Capture the cell that displays the provided text and extract its [x, y] central coordinate. 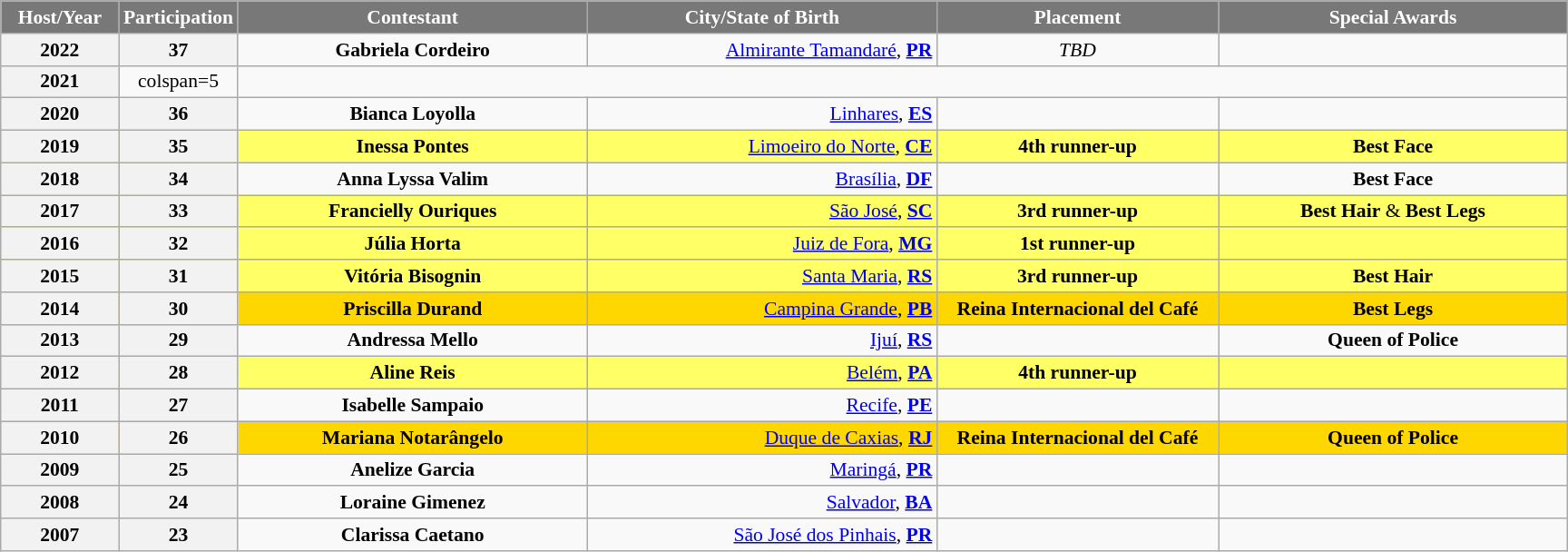
31 [178, 276]
Belém, PA [762, 373]
33 [178, 212]
2016 [60, 244]
Placement [1077, 17]
Best Hair & Best Legs [1392, 212]
35 [178, 147]
1st runner-up [1077, 244]
Clarissa Caetano [412, 535]
2018 [60, 179]
São José, SC [762, 212]
2011 [60, 406]
Host/Year [60, 17]
Loraine Gimenez [412, 503]
2022 [60, 50]
25 [178, 470]
2015 [60, 276]
24 [178, 503]
Santa Maria, RS [762, 276]
Mariana Notarângelo [412, 438]
Duque de Caxias, RJ [762, 438]
2012 [60, 373]
Anelize Garcia [412, 470]
Anna Lyssa Valim [412, 179]
Vitória Bisognin [412, 276]
Juiz de Fora, MG [762, 244]
2020 [60, 114]
34 [178, 179]
City/State of Birth [762, 17]
36 [178, 114]
Francielly Ouriques [412, 212]
2010 [60, 438]
2009 [60, 470]
2019 [60, 147]
Participation [178, 17]
23 [178, 535]
29 [178, 340]
Isabelle Sampaio [412, 406]
32 [178, 244]
2008 [60, 503]
26 [178, 438]
30 [178, 309]
Special Awards [1392, 17]
27 [178, 406]
São José dos Pinhais, PR [762, 535]
Salvador, BA [762, 503]
2017 [60, 212]
Best Hair [1392, 276]
Maringá, PR [762, 470]
2014 [60, 309]
colspan=5 [178, 82]
Linhares, ES [762, 114]
Gabriela Cordeiro [412, 50]
Ijuí, RS [762, 340]
2013 [60, 340]
2007 [60, 535]
Priscilla Durand [412, 309]
Almirante Tamandaré, PR [762, 50]
Contestant [412, 17]
2021 [60, 82]
28 [178, 373]
Best Legs [1392, 309]
Andressa Mello [412, 340]
TBD [1077, 50]
Recife, PE [762, 406]
Júlia Horta [412, 244]
37 [178, 50]
Limoeiro do Norte, CE [762, 147]
Brasília, DF [762, 179]
Bianca Loyolla [412, 114]
Inessa Pontes [412, 147]
Aline Reis [412, 373]
Campina Grande, PB [762, 309]
